Detect which cell encompasses the target text, then output its (X, Y) center coordinate. 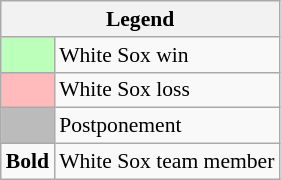
White Sox loss (166, 90)
White Sox team member (166, 162)
Legend (140, 19)
White Sox win (166, 55)
Bold (28, 162)
Postponement (166, 126)
